Provide the (X, Y) coordinate of the cell's center where the given text is located.  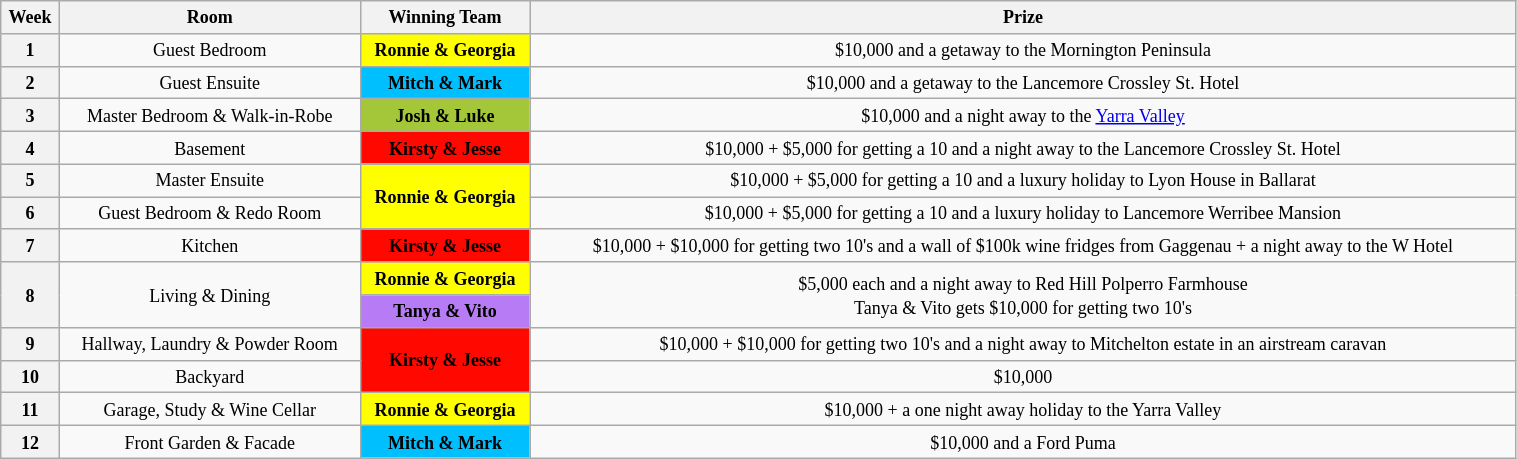
Prize (1023, 18)
Week (30, 18)
8 (30, 294)
$10,000 + $10,000 for getting two 10's and a wall of $100k wine fridges from Gaggenau + a night away to the W Hotel (1023, 246)
$10,000 + $10,000 for getting two 10's and a night away to Mitchelton estate in an airstream caravan (1023, 344)
$10,000 (1023, 376)
$10,000 and a Ford Puma (1023, 442)
12 (30, 442)
Winning Team (445, 18)
Guest Ensuite (210, 82)
$10,000 + $5,000 for getting a 10 and a luxury holiday to Lancemore Werribee Mansion (1023, 214)
Room (210, 18)
$10,000 + $5,000 for getting a 10 and a luxury holiday to Lyon House in Ballarat (1023, 180)
Front Garden & Facade (210, 442)
Josh & Luke (445, 116)
10 (30, 376)
$10,000 + $5,000 for getting a 10 and a night away to the Lancemore Crossley St. Hotel (1023, 148)
$10,000 and a getaway to the Mornington Peninsula (1023, 50)
6 (30, 214)
1 (30, 50)
Backyard (210, 376)
$10,000 and a night away to the Yarra Valley (1023, 116)
2 (30, 82)
Hallway, Laundry & Powder Room (210, 344)
Master Ensuite (210, 180)
5 (30, 180)
11 (30, 410)
4 (30, 148)
$5,000 each and a night away to Red Hill Polperro FarmhouseTanya & Vito gets $10,000 for getting two 10's (1023, 294)
Guest Bedroom (210, 50)
9 (30, 344)
3 (30, 116)
$10,000 + a one night away holiday to the Yarra Valley (1023, 410)
7 (30, 246)
Living & Dining (210, 294)
Basement (210, 148)
Tanya & Vito (445, 312)
Garage, Study & Wine Cellar (210, 410)
Master Bedroom & Walk-in-Robe (210, 116)
$10,000 and a getaway to the Lancemore Crossley St. Hotel (1023, 82)
Guest Bedroom & Redo Room (210, 214)
Kitchen (210, 246)
